Provide the (x, y) coordinate of the cell's center where the given text is located.  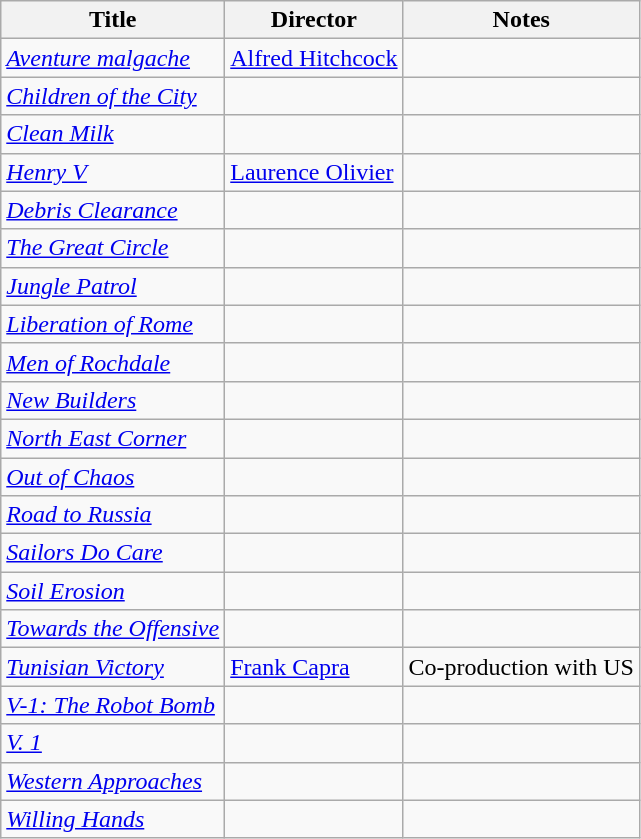
Jungle Patrol (113, 286)
Laurence Olivier (314, 172)
Clean Milk (113, 134)
Frank Capra (314, 667)
Towards the Offensive (113, 629)
Willing Hands (113, 819)
Tunisian Victory (113, 667)
Children of the City (113, 96)
Aventure malgache (113, 58)
Soil Erosion (113, 591)
New Builders (113, 400)
Out of Chaos (113, 477)
Henry V (113, 172)
Liberation of Rome (113, 324)
V. 1 (113, 743)
Alfred Hitchcock (314, 58)
Road to Russia (113, 515)
Debris Clearance (113, 210)
Title (113, 20)
Western Approaches (113, 781)
V-1: The Robot Bomb (113, 705)
Notes (521, 20)
The Great Circle (113, 248)
Co-production with US (521, 667)
North East Corner (113, 438)
Men of Rochdale (113, 362)
Sailors Do Care (113, 553)
Director (314, 20)
